Return the (X, Y) coordinate for the center point of the cell that contains the specified text.  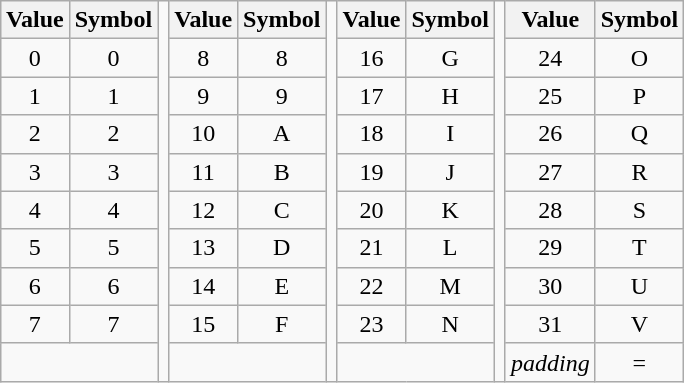
U (639, 286)
17 (372, 96)
10 (204, 134)
B (282, 172)
14 (204, 286)
= (639, 362)
I (450, 134)
15 (204, 324)
J (450, 172)
M (450, 286)
28 (550, 210)
V (639, 324)
L (450, 248)
12 (204, 210)
S (639, 210)
F (282, 324)
26 (550, 134)
R (639, 172)
29 (550, 248)
23 (372, 324)
T (639, 248)
31 (550, 324)
13 (204, 248)
padding (550, 362)
24 (550, 58)
E (282, 286)
20 (372, 210)
Q (639, 134)
G (450, 58)
18 (372, 134)
22 (372, 286)
D (282, 248)
H (450, 96)
25 (550, 96)
N (450, 324)
A (282, 134)
19 (372, 172)
16 (372, 58)
11 (204, 172)
21 (372, 248)
27 (550, 172)
30 (550, 286)
P (639, 96)
K (450, 210)
O (639, 58)
C (282, 210)
